Pinpoint the cell where the given text exists, returning its [X, Y] midpoint coordinate. 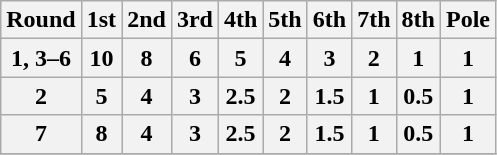
2nd [147, 20]
6 [194, 58]
Pole [468, 20]
3rd [194, 20]
Round [41, 20]
7th [374, 20]
5th [285, 20]
10 [101, 58]
8th [418, 20]
1, 3–6 [41, 58]
4th [240, 20]
6th [329, 20]
7 [41, 134]
1st [101, 20]
